From the cell containing the given text, extract its center point as (x, y) coordinate. 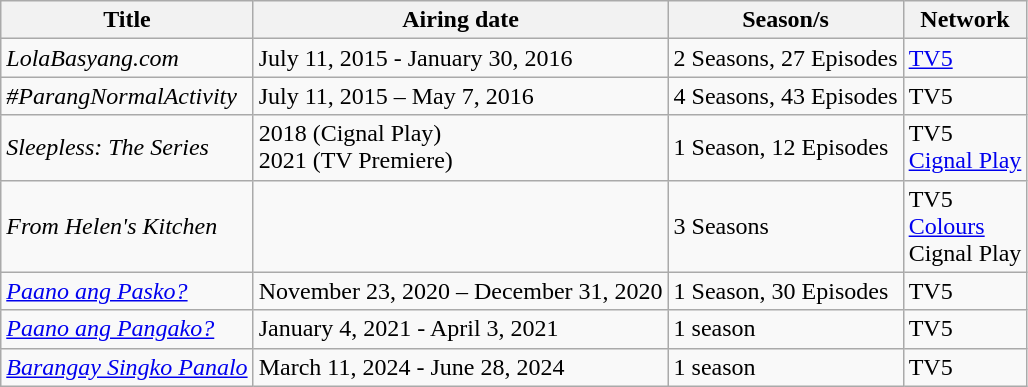
2018 (Cignal Play)2021 (TV Premiere) (460, 148)
LolaBasyang.com (127, 58)
From Helen's Kitchen (127, 226)
July 11, 2015 – May 7, 2016 (460, 96)
2 Seasons, 27 Episodes (786, 58)
Airing date (460, 20)
Barangay Singko Panalo (127, 367)
3 Seasons (786, 226)
January 4, 2021 - April 3, 2021 (460, 329)
Title (127, 20)
March 11, 2024 - June 28, 2024 (460, 367)
#ParangNormalActivity (127, 96)
4 Seasons, 43 Episodes (786, 96)
1 Season, 12 Episodes (786, 148)
1 Season, 30 Episodes (786, 291)
Sleepless: The Series (127, 148)
TV5ColoursCignal Play (965, 226)
Network (965, 20)
November 23, 2020 – December 31, 2020 (460, 291)
Paano ang Pasko? (127, 291)
Paano ang Pangako? (127, 329)
TV5Cignal Play (965, 148)
Season/s (786, 20)
July 11, 2015 - January 30, 2016 (460, 58)
